Provide the (X, Y) coordinate of the cell's center where the given text is located.  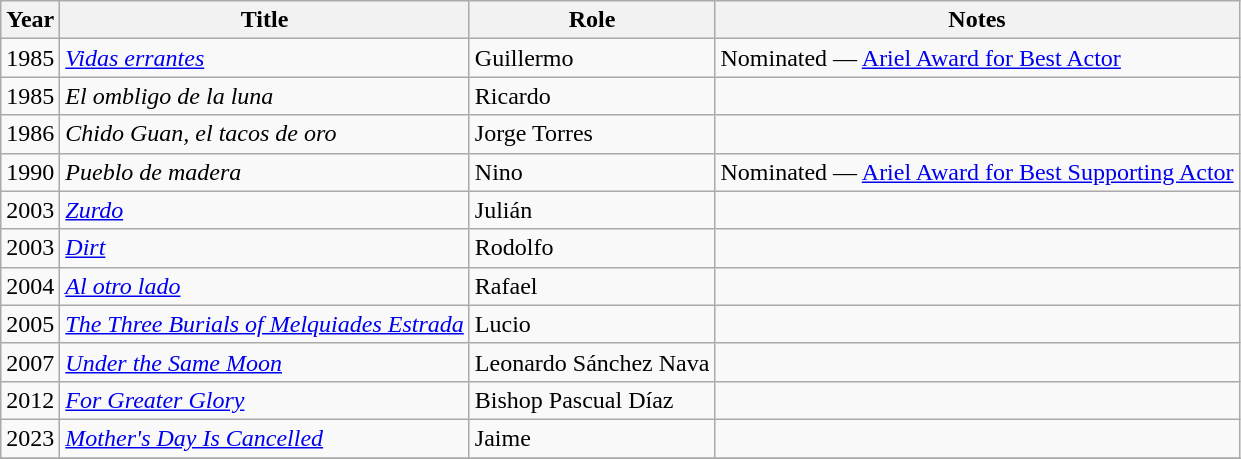
Guillermo (592, 58)
Lucio (592, 324)
Ricardo (592, 96)
Pueblo de madera (265, 172)
Under the Same Moon (265, 362)
Notes (977, 20)
2023 (30, 438)
1986 (30, 134)
The Three Burials of Melquiades Estrada (265, 324)
2004 (30, 286)
2012 (30, 400)
For Greater Glory (265, 400)
Nominated — Ariel Award for Best Actor (977, 58)
Zurdo (265, 210)
Bishop Pascual Díaz (592, 400)
Year (30, 20)
Title (265, 20)
Jorge Torres (592, 134)
Nino (592, 172)
Rafael (592, 286)
2007 (30, 362)
Nominated — Ariel Award for Best Supporting Actor (977, 172)
El ombligo de la luna (265, 96)
1990 (30, 172)
Rodolfo (592, 248)
Vidas errantes (265, 58)
Al otro lado (265, 286)
Leonardo Sánchez Nava (592, 362)
Dirt (265, 248)
Role (592, 20)
2005 (30, 324)
Mother's Day Is Cancelled (265, 438)
Jaime (592, 438)
Julián (592, 210)
Chido Guan, el tacos de oro (265, 134)
